Return the (X, Y) coordinate for the center point of the cell that contains the specified text.  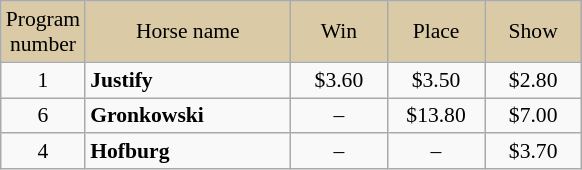
4 (43, 152)
Gronkowski (188, 116)
Win (338, 32)
$3.50 (436, 80)
Programnumber (43, 32)
$7.00 (534, 116)
6 (43, 116)
Horse name (188, 32)
$3.70 (534, 152)
$13.80 (436, 116)
1 (43, 80)
Hofburg (188, 152)
Justify (188, 80)
Show (534, 32)
$3.60 (338, 80)
Place (436, 32)
$2.80 (534, 80)
